For the text-containing cell, return its midpoint in (x, y) coordinate format. 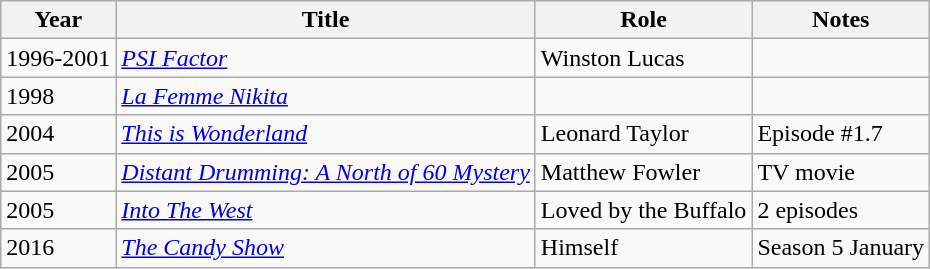
1996-2001 (58, 58)
Title (326, 20)
TV movie (841, 172)
Loved by the Buffalo (644, 210)
La Femme Nikita (326, 96)
Matthew Fowler (644, 172)
Episode #1.7 (841, 134)
PSI Factor (326, 58)
The Candy Show (326, 248)
2 episodes (841, 210)
Season 5 January (841, 248)
Year (58, 20)
2004 (58, 134)
1998 (58, 96)
This is Wonderland (326, 134)
Into The West (326, 210)
2016 (58, 248)
Role (644, 20)
Winston Lucas (644, 58)
Notes (841, 20)
Himself (644, 248)
Leonard Taylor (644, 134)
Distant Drumming: A North of 60 Mystery (326, 172)
